Find where the given text appears and provide that cell's center as (X, Y) coordinate. 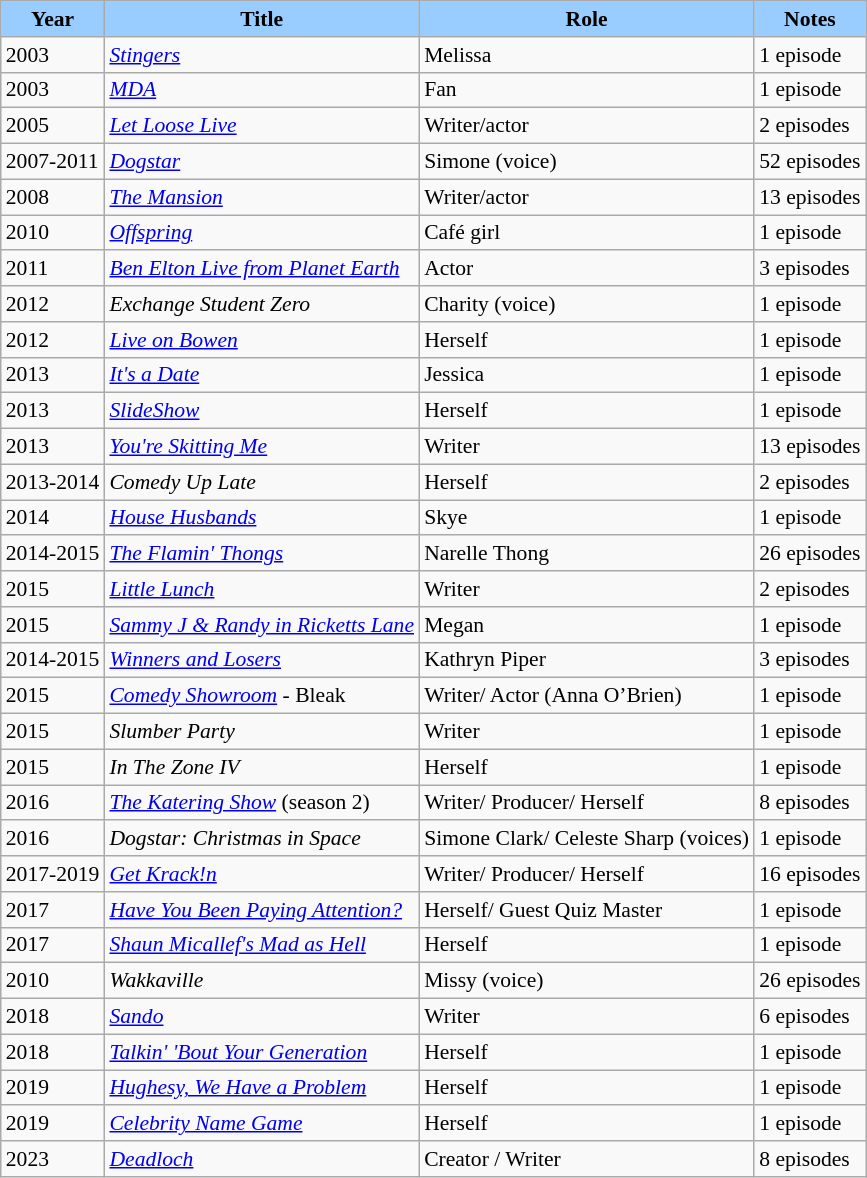
SlideShow (262, 411)
In The Zone IV (262, 767)
Offspring (262, 233)
Dogstar (262, 162)
2005 (53, 126)
Fan (586, 90)
The Flamin' Thongs (262, 554)
The Katering Show (season 2) (262, 803)
Dogstar: Christmas in Space (262, 839)
The Mansion (262, 197)
Notes (810, 19)
Slumber Party (262, 732)
Shaun Micallef's Mad as Hell (262, 945)
You're Skitting Me (262, 447)
52 episodes (810, 162)
Charity (voice) (586, 304)
Actor (586, 269)
Stingers (262, 55)
Sando (262, 1017)
Role (586, 19)
Narelle Thong (586, 554)
6 episodes (810, 1017)
2023 (53, 1159)
Simone Clark/ Celeste Sharp (voices) (586, 839)
Creator / Writer (586, 1159)
Megan (586, 625)
Jessica (586, 375)
2014 (53, 518)
MDA (262, 90)
2007-2011 (53, 162)
Live on Bowen (262, 340)
Deadloch (262, 1159)
Wakkaville (262, 981)
Café girl (586, 233)
Hughesy, We Have a Problem (262, 1088)
Title (262, 19)
Comedy Up Late (262, 482)
2011 (53, 269)
Comedy Showroom - Bleak (262, 696)
Simone (voice) (586, 162)
Kathryn Piper (586, 660)
Missy (voice) (586, 981)
2008 (53, 197)
Exchange Student Zero (262, 304)
Year (53, 19)
2017-2019 (53, 874)
Writer/ Actor (Anna O’Brien) (586, 696)
Get Krack!n (262, 874)
2013-2014 (53, 482)
Winners and Losers (262, 660)
Sammy J & Randy in Ricketts Lane (262, 625)
Ben Elton Live from Planet Earth (262, 269)
It's a Date (262, 375)
Herself/ Guest Quiz Master (586, 910)
Let Loose Live (262, 126)
Talkin' 'Bout Your Generation (262, 1052)
Melissa (586, 55)
House Husbands (262, 518)
Skye (586, 518)
Have You Been Paying Attention? (262, 910)
16 episodes (810, 874)
Little Lunch (262, 589)
Celebrity Name Game (262, 1124)
